Extract the [x, y] coordinate from the center of the cell holding the provided text.  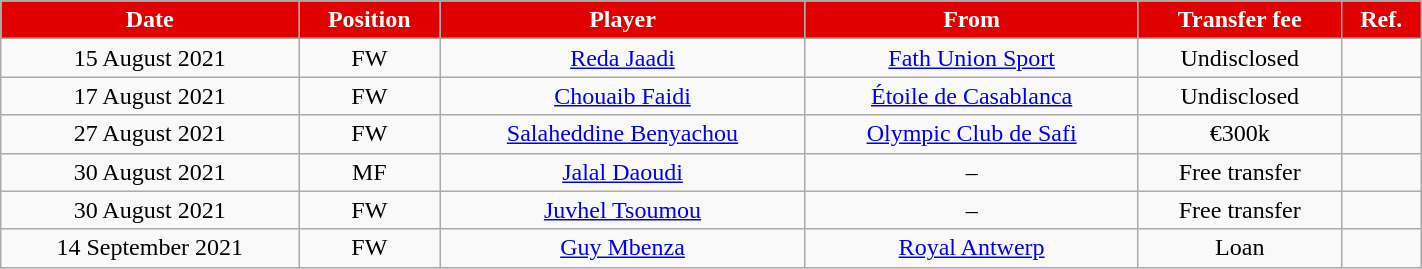
Transfer fee [1240, 20]
14 September 2021 [150, 248]
Position [370, 20]
Olympic Club de Safi [972, 134]
27 August 2021 [150, 134]
From [972, 20]
15 August 2021 [150, 58]
17 August 2021 [150, 96]
Étoile de Casablanca [972, 96]
Loan [1240, 248]
Player [622, 20]
Ref. [1381, 20]
Fath Union Sport [972, 58]
Date [150, 20]
Salaheddine Benyachou [622, 134]
Royal Antwerp [972, 248]
Jalal Daoudi [622, 172]
MF [370, 172]
€300k [1240, 134]
Reda Jaadi [622, 58]
Chouaib Faidi [622, 96]
Juvhel Tsoumou [622, 210]
Guy Mbenza [622, 248]
